Return [X, Y] of the center of cell containing provided text 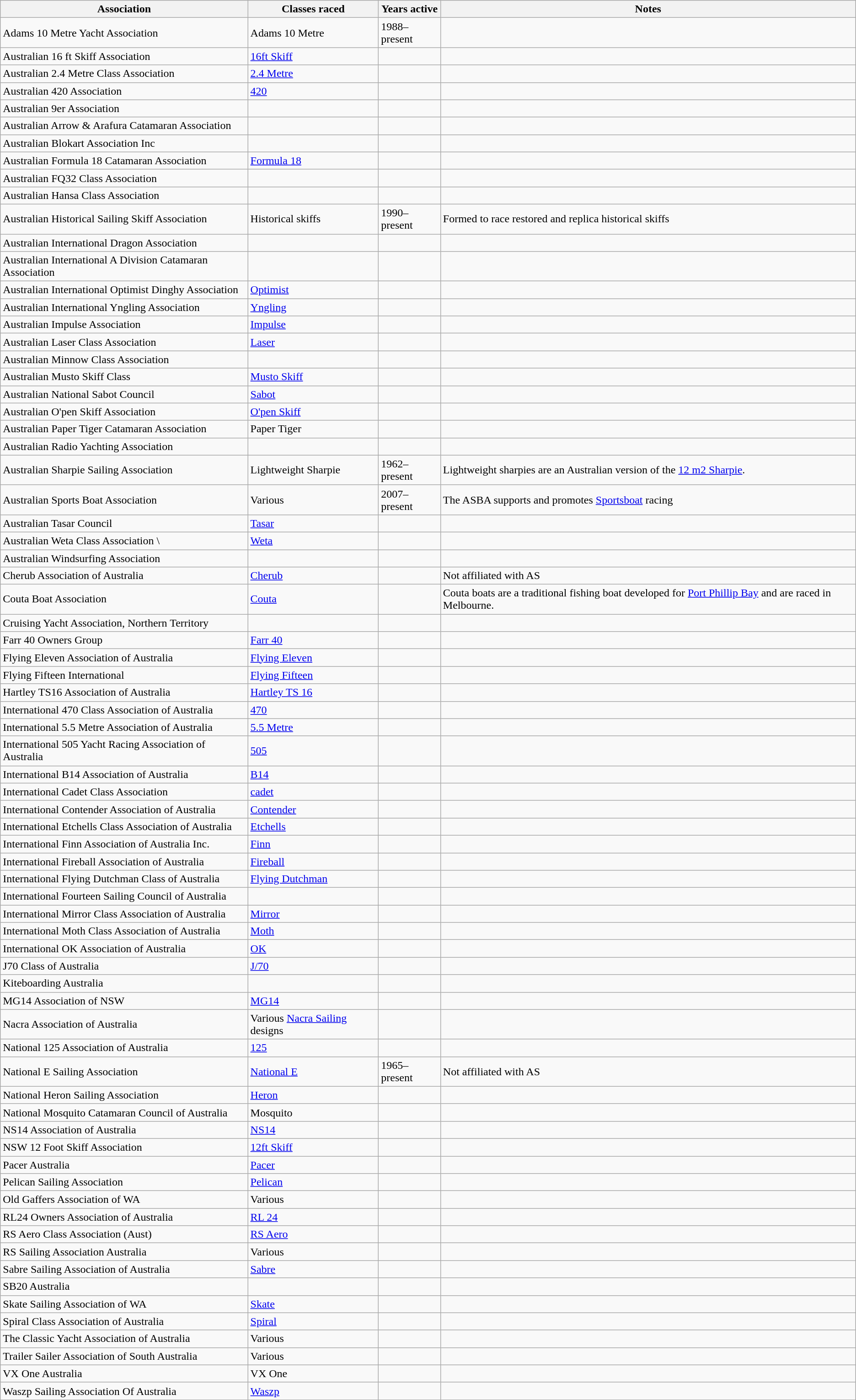
Pacer [313, 1165]
International Contender Association of Australia [124, 809]
Sabre [313, 1269]
VX One [313, 1373]
Waszp Sailing Association Of Australia [124, 1391]
Nacra Association of Australia [124, 1025]
125 [313, 1048]
Association [124, 9]
cadet [313, 792]
NS14 [313, 1130]
Australian 16 ft Skiff Association [124, 56]
International OK Association of Australia [124, 949]
International 5.5 Metre Association of Australia [124, 727]
Farr 40 Owners Group [124, 640]
Flying Eleven Association of Australia [124, 658]
Australian International Dragon Association [124, 243]
Classes raced [313, 9]
Paper Tiger [313, 429]
Yngling [313, 307]
Flying Dutchman [313, 879]
Australian Formula 18 Catamaran Association [124, 161]
Australian Historical Sailing Skiff Association [124, 219]
Various Nacra Sailing designs [313, 1025]
505 [313, 751]
J70 Class of Australia [124, 966]
Formed to race restored and replica historical skiffs [648, 219]
Pelican Sailing Association [124, 1182]
International Etchells Class Association of Australia [124, 826]
Heron [313, 1095]
Flying Eleven [313, 658]
12ft Skiff [313, 1147]
Australian 9er Association [124, 108]
Hartley TS 16 [313, 692]
Sabot [313, 394]
National E Sailing Association [124, 1071]
NS14 Association of Australia [124, 1130]
Skate [313, 1304]
1990–present [410, 219]
Trailer Sailer Association of South Australia [124, 1356]
Australian International A Division Catamaran Association [124, 266]
470 [313, 710]
16ft Skiff [313, 56]
OK [313, 949]
Australian Radio Yachting Association [124, 446]
International B14 Association of Australia [124, 774]
1988–present [410, 33]
Australian Minnow Class Association [124, 359]
RS Sailing Association Australia [124, 1252]
Australian Arrow & Arafura Catamaran Association [124, 126]
Australian Tasar Council [124, 523]
Australian Weta Class Association \ [124, 541]
Australian O'pen Skiff Association [124, 412]
Adams 10 Metre [313, 33]
International 505 Yacht Racing Association of Australia [124, 751]
RS Aero [313, 1234]
Australian Laser Class Association [124, 342]
Musto Skiff [313, 377]
Weta [313, 541]
Optimist [313, 290]
The Classic Yacht Association of Australia [124, 1339]
Cherub Association of Australia [124, 576]
National Mosquito Catamaran Council of Australia [124, 1112]
B14 [313, 774]
Contender [313, 809]
Sabre Sailing Association of Australia [124, 1269]
Pacer Australia [124, 1165]
RL 24 [313, 1217]
Formula 18 [313, 161]
Skate Sailing Association of WA [124, 1304]
2007–present [410, 499]
Australian Hansa Class Association [124, 195]
Waszp [313, 1391]
Australian 2.4 Metre Class Association [124, 74]
National 125 Association of Australia [124, 1048]
MG14 Association of NSW [124, 1001]
Mirror [313, 914]
International Moth Class Association of Australia [124, 931]
Australian Paper Tiger Catamaran Association [124, 429]
MG14 [313, 1001]
International Fourteen Sailing Council of Australia [124, 896]
National E [313, 1071]
Impulse [313, 325]
International Flying Dutchman Class of Australia [124, 879]
SB20 Australia [124, 1287]
Couta boats are a traditional fishing boat developed for Port Phillip Bay and are raced in Melbourne. [648, 599]
Spiral Class Association of Australia [124, 1321]
Cherub [313, 576]
Australian International Optimist Dinghy Association [124, 290]
Flying Fifteen [313, 675]
1962–present [410, 470]
Finn [313, 844]
Couta Boat Association [124, 599]
Lightweight sharpies are an Australian version of the 12 m2 Sharpie. [648, 470]
National Heron Sailing Association [124, 1095]
Spiral [313, 1321]
RS Aero Class Association (Aust) [124, 1234]
Historical skiffs [313, 219]
Years active [410, 9]
Lightweight Sharpie [313, 470]
Fireball [313, 861]
420 [313, 91]
Adams 10 Metre Yacht Association [124, 33]
Tasar [313, 523]
Australian FQ32 Class Association [124, 178]
International Cadet Class Association [124, 792]
Australian 420 Association [124, 91]
5.5 Metre [313, 727]
Notes [648, 9]
Australian National Sabot Council [124, 394]
International Fireball Association of Australia [124, 861]
Cruising Yacht Association, Northern Territory [124, 623]
Australian Blokart Association Inc [124, 143]
Old Gaffers Association of WA [124, 1200]
RL24 Owners Association of Australia [124, 1217]
International Mirror Class Association of Australia [124, 914]
The ASBA supports and promotes Sportsboat racing [648, 499]
Moth [313, 931]
1965–present [410, 1071]
Australian Impulse Association [124, 325]
Etchells [313, 826]
Laser [313, 342]
Australian Sharpie Sailing Association [124, 470]
Pelican [313, 1182]
VX One Australia [124, 1373]
Mosquito [313, 1112]
Kiteboarding Australia [124, 983]
International Finn Association of Australia Inc. [124, 844]
Australian Sports Boat Association [124, 499]
NSW 12 Foot Skiff Association [124, 1147]
Australian International Yngling Association [124, 307]
International 470 Class Association of Australia [124, 710]
Australian Musto Skiff Class [124, 377]
2.4 Metre [313, 74]
Australian Windsurfing Association [124, 558]
O'pen Skiff [313, 412]
Couta [313, 599]
Flying Fifteen International [124, 675]
Farr 40 [313, 640]
Hartley TS16 Association of Australia [124, 692]
J/70 [313, 966]
